Locate the cell with the specified text and output its [X, Y] center coordinate. 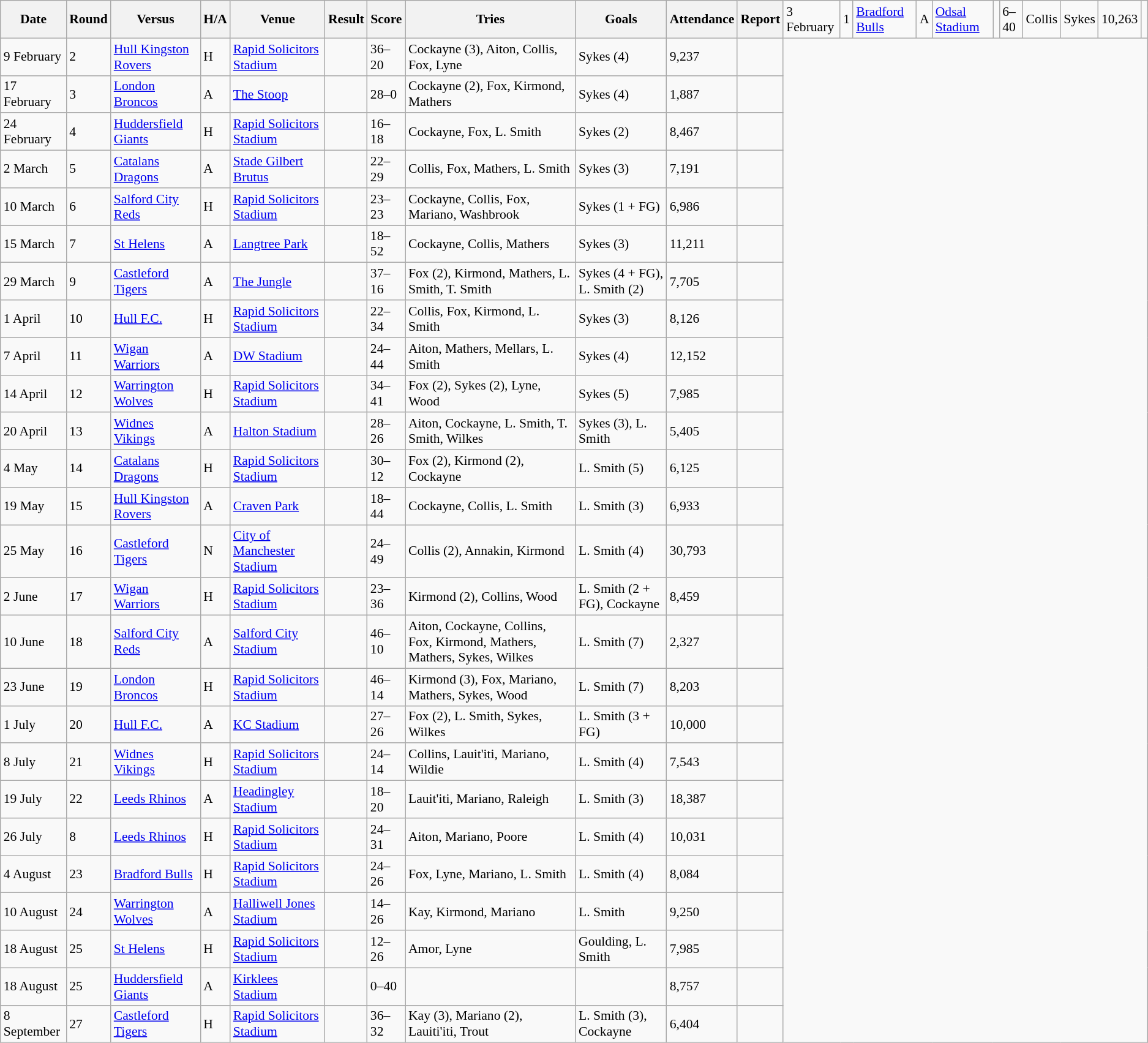
2 March [33, 169]
Venue [278, 20]
Fox, Lyne, Mariano, L. Smith [490, 875]
12–26 [386, 949]
20 [88, 724]
9 [88, 282]
Kirklees Stadium [278, 986]
24 February [33, 132]
6,404 [702, 1024]
Headingley Stadium [278, 800]
L. Smith (5) [621, 469]
L. Smith (2 + FG), Cockayne [621, 597]
1 [846, 20]
Aiton, Mariano, Poore [490, 837]
Collis, Fox, Mathers, L. Smith [490, 169]
Kay, Kirmond, Mariano [490, 911]
Versus [156, 20]
Report [760, 20]
28–0 [386, 94]
30–12 [386, 469]
Fox (2), Kirmond (2), Cockayne [490, 469]
Halliwell Jones Stadium [278, 911]
17 [88, 597]
25 May [33, 551]
Odsal Stadium [962, 20]
Round [88, 20]
City of Manchester Stadium [278, 551]
24 [88, 911]
8,084 [702, 875]
1,887 [702, 94]
46–10 [386, 642]
8,467 [702, 132]
Fox (2), Sykes (2), Lyne, Wood [490, 393]
3 February [812, 20]
36–20 [386, 56]
6–40 [1011, 20]
14 April [33, 393]
19 [88, 687]
8,203 [702, 687]
Sykes (2) [621, 132]
18–44 [386, 506]
15 [88, 506]
Cockayne, Collis, Fox, Mariano, Washbrook [490, 207]
9 February [33, 56]
24–26 [386, 875]
Cockayne (3), Aiton, Collis, Fox, Lyne [490, 56]
The Stoop [278, 94]
Sykes (5) [621, 393]
18,387 [702, 800]
Craven Park [278, 506]
8,459 [702, 597]
Langtree Park [278, 244]
10,000 [702, 724]
22 [88, 800]
18–52 [386, 244]
4 May [33, 469]
Date [33, 20]
22–29 [386, 169]
8,757 [702, 986]
24–31 [386, 837]
Cockayne (2), Fox, Kirmond, Mathers [490, 94]
20 April [33, 431]
L. Smith (3 + FG) [621, 724]
7,705 [702, 282]
Fox (2), Kirmond, Mathers, L. Smith, T. Smith [490, 282]
5,405 [702, 431]
5 [88, 169]
23–36 [386, 597]
23–23 [386, 207]
Goulding, L. Smith [621, 949]
24–44 [386, 356]
16 [88, 551]
Sykes (1 + FG) [621, 207]
Kirmond (2), Collins, Wood [490, 597]
1 April [33, 318]
Cockayne, Collis, L. Smith [490, 506]
11,211 [702, 244]
13 [88, 431]
DW Stadium [278, 356]
24–14 [386, 762]
36–32 [386, 1024]
8 September [33, 1024]
Fox (2), L. Smith, Sykes, Wilkes [490, 724]
Result [347, 20]
37–16 [386, 282]
6,125 [702, 469]
L. Smith (3), Cockayne [621, 1024]
Collis [1041, 20]
23 June [33, 687]
Sykes [1079, 20]
Tries [490, 20]
9,237 [702, 56]
34–41 [386, 393]
24–49 [386, 551]
10 August [33, 911]
Goals [621, 20]
0–40 [386, 986]
2,327 [702, 642]
Amor, Lyne [490, 949]
22–34 [386, 318]
12 [88, 393]
10,263 [1119, 20]
8 [88, 837]
L. Smith [621, 911]
28–26 [386, 431]
Collis (2), Annakin, Kirmond [490, 551]
18 [88, 642]
KC Stadium [278, 724]
7 April [33, 356]
Aiton, Cockayne, Collins, Fox, Kirmond, Mathers, Mathers, Sykes, Wilkes [490, 642]
8 July [33, 762]
Aiton, Cockayne, L. Smith, T. Smith, Wilkes [490, 431]
7 [88, 244]
Collins, Lauit'iti, Mariano, Wildie [490, 762]
Salford City Stadium [278, 642]
Attendance [702, 20]
10,031 [702, 837]
Sykes (3), L. Smith [621, 431]
27 [88, 1024]
10 [88, 318]
9,250 [702, 911]
Collis, Fox, Kirmond, L. Smith [490, 318]
3 [88, 94]
Sykes (4 + FG), L. Smith (2) [621, 282]
Kirmond (3), Fox, Mariano, Mathers, Sykes, Wood [490, 687]
2 June [33, 597]
8,126 [702, 318]
23 [88, 875]
4 August [33, 875]
30,793 [702, 551]
46–14 [386, 687]
17 February [33, 94]
The Jungle [278, 282]
Stade Gilbert Brutus [278, 169]
10 June [33, 642]
27–26 [386, 724]
21 [88, 762]
15 March [33, 244]
14 [88, 469]
14–26 [386, 911]
2 [88, 56]
19 May [33, 506]
Cockayne, Collis, Mathers [490, 244]
6 [88, 207]
10 March [33, 207]
Lauit'iti, Mariano, Raleigh [490, 800]
6,933 [702, 506]
16–18 [386, 132]
Kay (3), Mariano (2), Lauiti'iti, Trout [490, 1024]
7,191 [702, 169]
N [216, 551]
4 [88, 132]
6,986 [702, 207]
12,152 [702, 356]
26 July [33, 837]
Score [386, 20]
19 July [33, 800]
18–20 [386, 800]
7,543 [702, 762]
Cockayne, Fox, L. Smith [490, 132]
11 [88, 356]
Aiton, Mathers, Mellars, L. Smith [490, 356]
Halton Stadium [278, 431]
1 July [33, 724]
H/A [216, 20]
29 March [33, 282]
